Output the [x, y] coordinate of the center of the cell containing the given text.  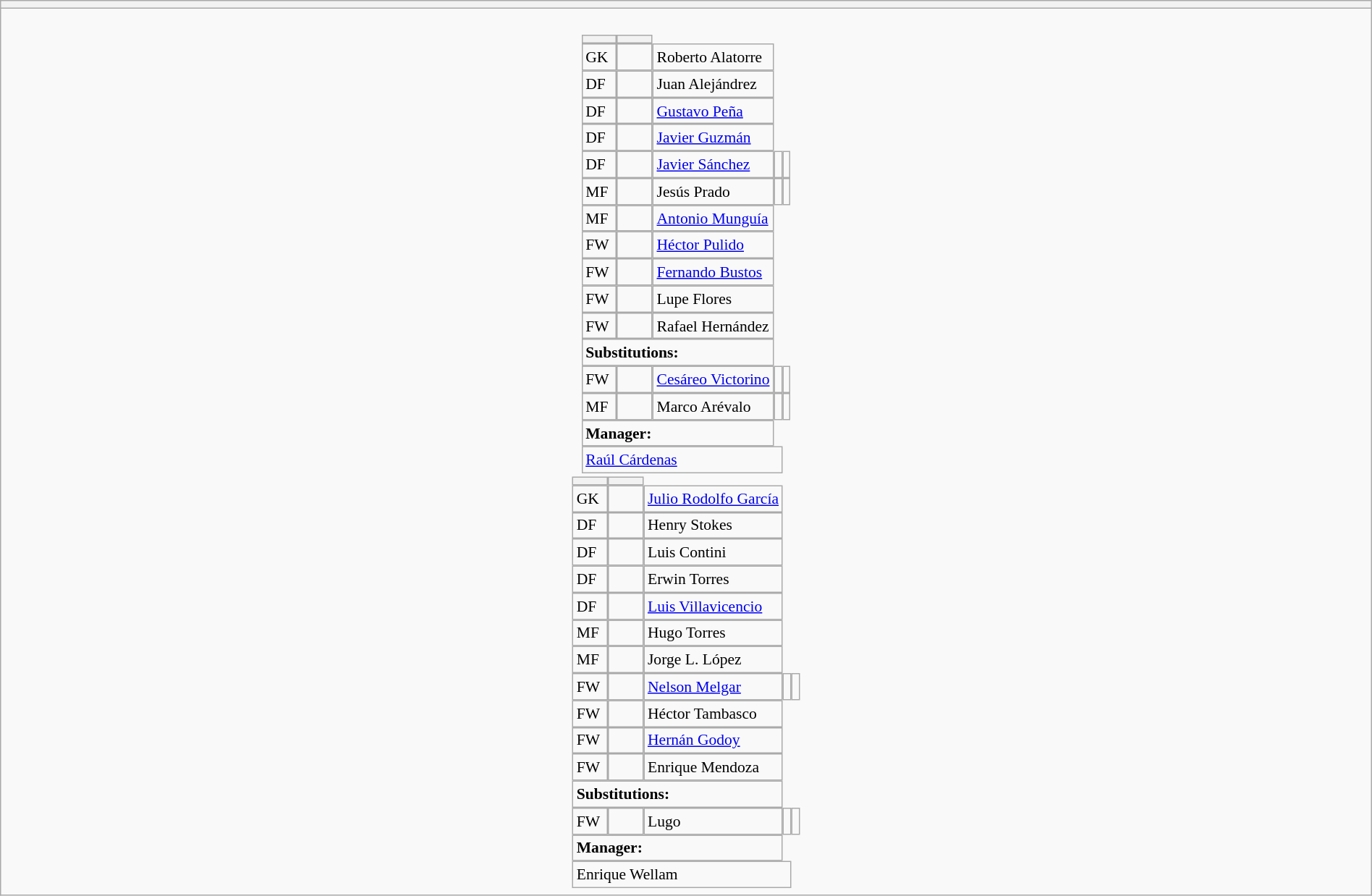
Luis Contini [713, 551]
Juan Alejándrez [713, 84]
Lugo [713, 821]
Enrique Wellam [682, 874]
Cesáreo Victorino [713, 379]
Raúl Cárdenas [682, 460]
Enrique Mendoza [713, 767]
Nelson Melgar [713, 686]
Roberto Alatorre [713, 56]
Héctor Pulido [713, 245]
Lupe Flores [713, 298]
Javier Guzmán [713, 138]
Fernando Bustos [713, 272]
Jorge L. López [713, 660]
Javier Sánchez [713, 165]
Jesús Prado [713, 191]
Marco Arévalo [713, 407]
Héctor Tambasco [713, 714]
Antonio Munguía [713, 219]
Henry Stokes [713, 525]
Rafael Hernández [713, 326]
Hugo Torres [713, 633]
Julio Rodolfo García [713, 498]
Luis Villavicencio [713, 607]
Gustavo Peña [713, 111]
Hernán Godoy [713, 740]
Erwin Torres [713, 579]
